Pinpoint the cell where the given text exists, returning its (X, Y) midpoint coordinate. 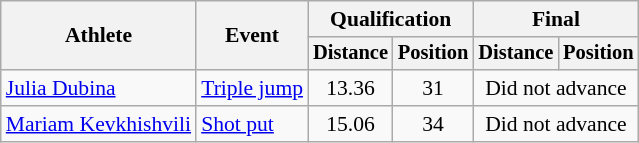
Julia Dubina (98, 88)
15.06 (350, 124)
Final (556, 19)
13.36 (350, 88)
Triple jump (252, 88)
Mariam Kevkhishvili (98, 124)
31 (433, 88)
Shot put (252, 124)
Athlete (98, 36)
Event (252, 36)
Qualification (390, 19)
34 (433, 124)
